From the cell containing the given text, extract its center point as (X, Y) coordinate. 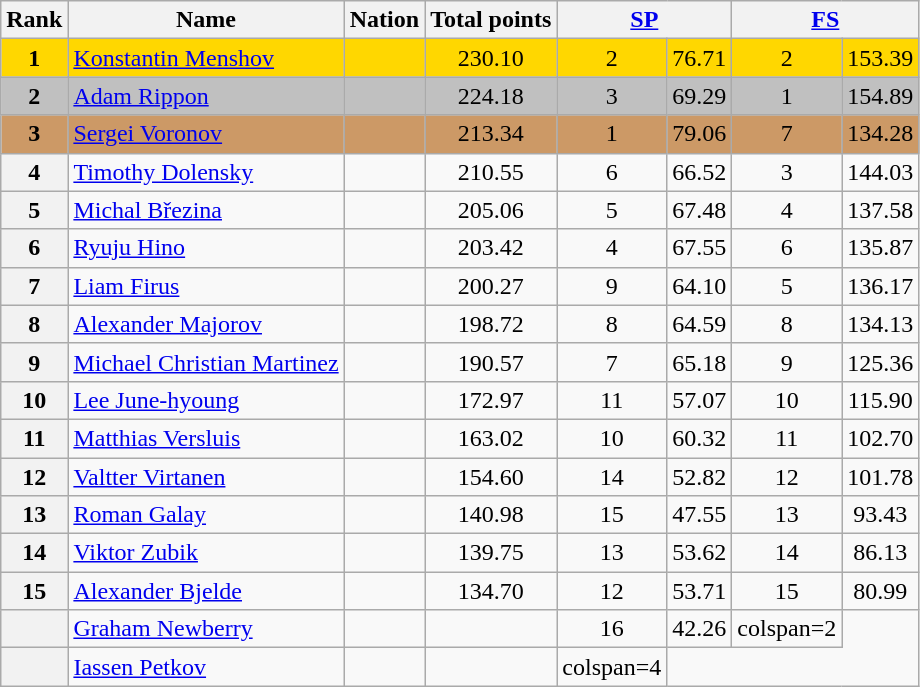
210.55 (491, 172)
Nation (384, 20)
230.10 (491, 58)
101.78 (880, 477)
colspan=2 (787, 629)
205.06 (491, 210)
Alexander Majorov (206, 324)
53.62 (700, 553)
67.55 (700, 248)
153.39 (880, 58)
Liam Firus (206, 286)
Rank (34, 20)
Name (206, 20)
139.75 (491, 553)
93.43 (880, 515)
136.17 (880, 286)
135.87 (880, 248)
Adam Rippon (206, 96)
115.90 (880, 400)
65.18 (700, 362)
Sergei Voronov (206, 134)
Matthias Versluis (206, 438)
SP (644, 20)
colspan=4 (612, 667)
Valtter Virtanen (206, 477)
154.60 (491, 477)
42.26 (700, 629)
64.10 (700, 286)
60.32 (700, 438)
Ryuju Hino (206, 248)
86.13 (880, 553)
198.72 (491, 324)
Michal Březina (206, 210)
Timothy Dolensky (206, 172)
213.34 (491, 134)
Michael Christian Martinez (206, 362)
67.48 (700, 210)
53.71 (700, 591)
Lee June-hyoung (206, 400)
Alexander Bjelde (206, 591)
66.52 (700, 172)
57.07 (700, 400)
52.82 (700, 477)
64.59 (700, 324)
16 (612, 629)
Roman Galay (206, 515)
47.55 (700, 515)
203.42 (491, 248)
172.97 (491, 400)
144.03 (880, 172)
FS (826, 20)
137.58 (880, 210)
134.70 (491, 591)
80.99 (880, 591)
Graham Newberry (206, 629)
Konstantin Menshov (206, 58)
224.18 (491, 96)
Total points (491, 20)
200.27 (491, 286)
134.13 (880, 324)
Viktor Zubik (206, 553)
140.98 (491, 515)
125.36 (880, 362)
163.02 (491, 438)
154.89 (880, 96)
69.29 (700, 96)
102.70 (880, 438)
134.28 (880, 134)
190.57 (491, 362)
79.06 (700, 134)
Iassen Petkov (206, 667)
76.71 (700, 58)
